Capture the cell that displays the provided text and extract its (X, Y) central coordinate. 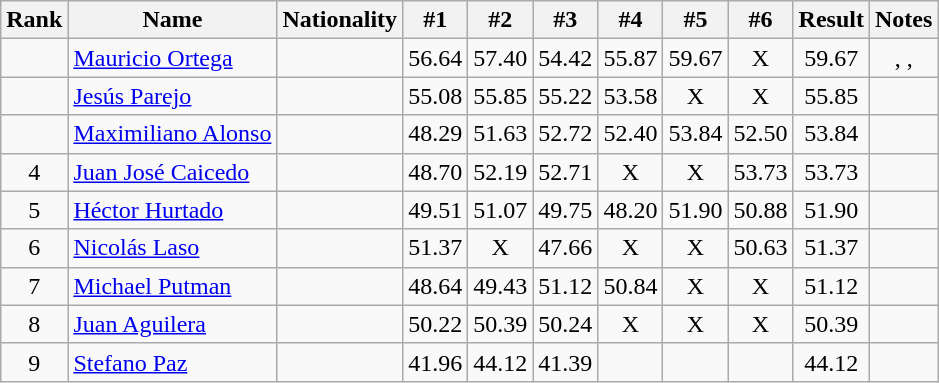
Mauricio Ortega (172, 58)
7 (34, 286)
51.07 (500, 210)
52.72 (566, 134)
5 (34, 210)
Maximiliano Alonso (172, 134)
#6 (760, 20)
48.64 (436, 286)
47.66 (566, 248)
51.63 (500, 134)
49.43 (500, 286)
55.22 (566, 96)
49.51 (436, 210)
52.50 (760, 134)
50.24 (566, 324)
52.40 (630, 134)
55.08 (436, 96)
48.70 (436, 172)
Rank (34, 20)
Nicolás Laso (172, 248)
54.42 (566, 58)
Juan Aguilera (172, 324)
41.39 (566, 362)
#2 (500, 20)
53.58 (630, 96)
, , (903, 58)
6 (34, 248)
Nationality (340, 20)
41.96 (436, 362)
Héctor Hurtado (172, 210)
50.63 (760, 248)
Stefano Paz (172, 362)
50.22 (436, 324)
Juan José Caicedo (172, 172)
50.84 (630, 286)
#5 (696, 20)
56.64 (436, 58)
48.20 (630, 210)
8 (34, 324)
Name (172, 20)
Michael Putman (172, 286)
52.71 (566, 172)
57.40 (500, 58)
50.88 (760, 210)
49.75 (566, 210)
Jesús Parejo (172, 96)
52.19 (500, 172)
9 (34, 362)
#4 (630, 20)
48.29 (436, 134)
Result (831, 20)
#1 (436, 20)
#3 (566, 20)
4 (34, 172)
55.87 (630, 58)
Notes (903, 20)
